Determine the [X, Y] coordinate at the center of the cell enclosing the given text.  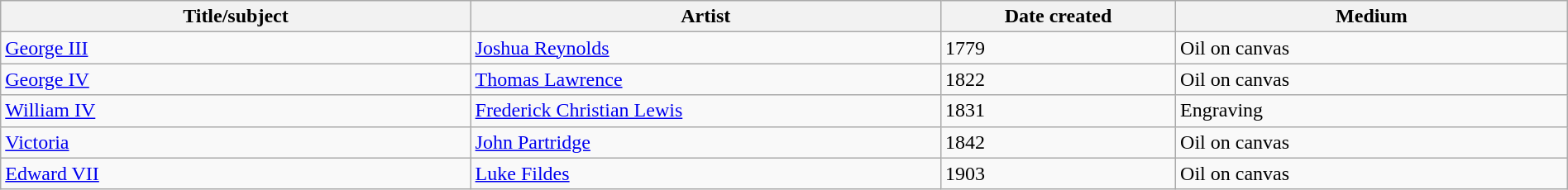
Victoria [236, 142]
1903 [1058, 173]
Thomas Lawrence [705, 79]
1842 [1058, 142]
Frederick Christian Lewis [705, 111]
Edward VII [236, 173]
Date created [1058, 17]
George III [236, 48]
Engraving [1372, 111]
1831 [1058, 111]
1822 [1058, 79]
Title/subject [236, 17]
John Partridge [705, 142]
1779 [1058, 48]
Artist [705, 17]
Luke Fildes [705, 173]
Medium [1372, 17]
Joshua Reynolds [705, 48]
William IV [236, 111]
George IV [236, 79]
